Return (X, Y) of the center of cell containing provided text 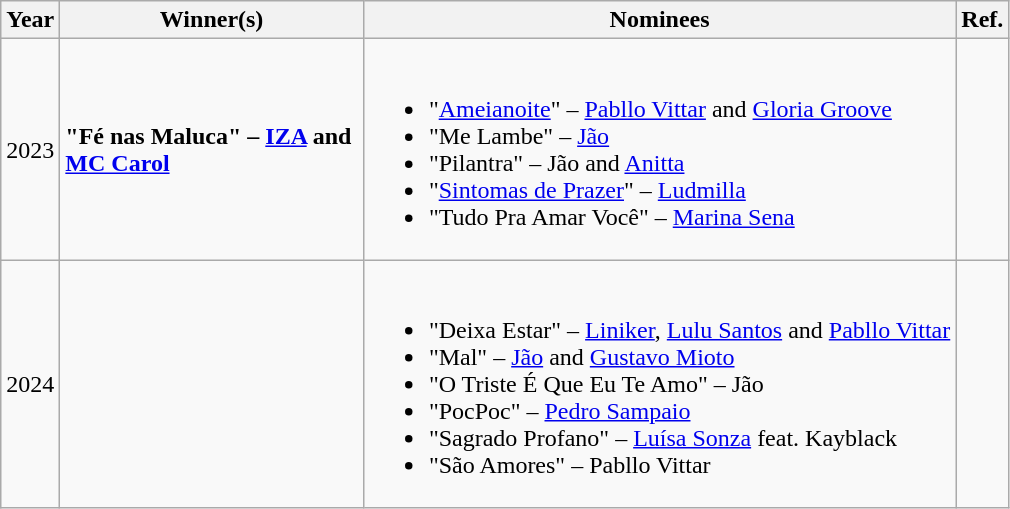
"Fé nas Maluca" – IZA and MC Carol (212, 150)
Year (30, 20)
Ref. (982, 20)
Nominees (659, 20)
Winner(s) (212, 20)
2023 (30, 150)
2024 (30, 384)
